Find where the given text appears and provide that cell's center as [x, y] coordinate. 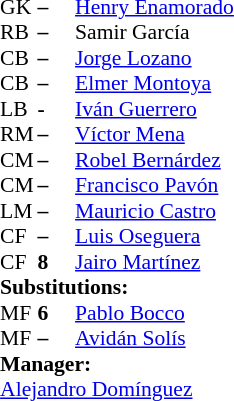
Samir García [154, 33]
Elmer Montoya [154, 83]
Víctor Mena [154, 135]
LB [19, 109]
Jairo Martínez [154, 262]
6 [57, 313]
Substitutions: [117, 287]
Iván Guerrero [154, 109]
RM [19, 135]
Jorge Lozano [154, 58]
RB [19, 33]
Mauricio Castro [154, 211]
Francisco Pavón [154, 185]
Avidán Solís [154, 339]
Pablo Bocco [154, 313]
8 [57, 262]
- [57, 109]
Manager: [117, 364]
LM [19, 211]
Luis Oseguera [154, 237]
Robel Bernárdez [154, 160]
